Return the (x, y) coordinate for the center point of the cell that contains the specified text.  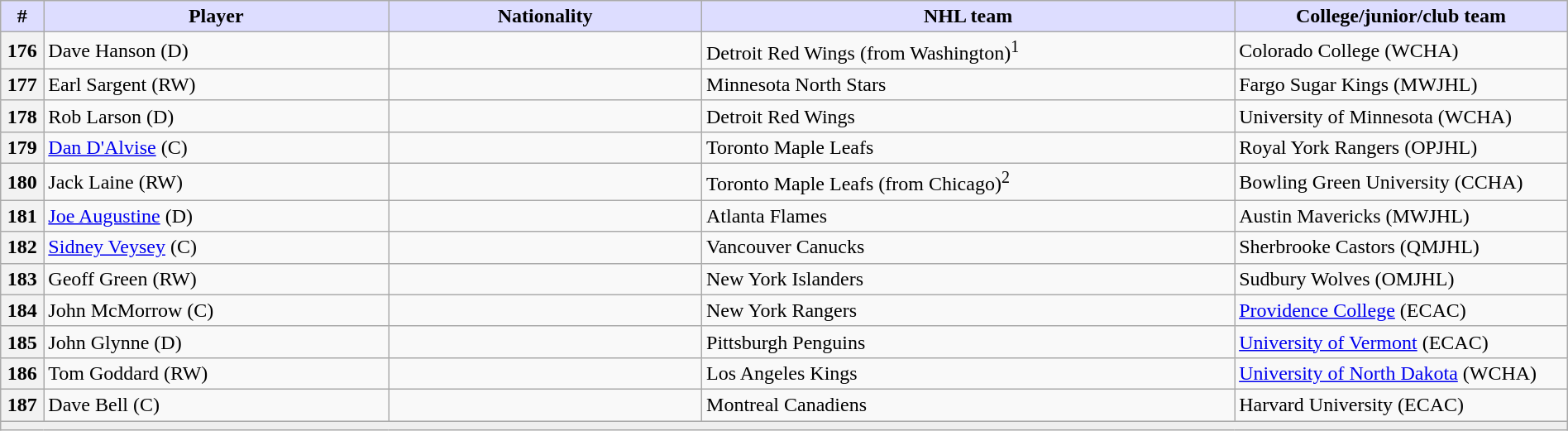
Detroit Red Wings (968, 116)
Tom Goddard (RW) (217, 373)
# (22, 17)
Atlanta Flames (968, 216)
Minnesota North Stars (968, 84)
184 (22, 310)
College/junior/club team (1401, 17)
Austin Mavericks (MWJHL) (1401, 216)
Dave Bell (C) (217, 405)
179 (22, 147)
John Glynne (D) (217, 342)
Player (217, 17)
Providence College (ECAC) (1401, 310)
Sidney Veysey (C) (217, 247)
187 (22, 405)
Los Angeles Kings (968, 373)
NHL team (968, 17)
Royal York Rangers (OPJHL) (1401, 147)
178 (22, 116)
Rob Larson (D) (217, 116)
186 (22, 373)
Sudbury Wolves (OMJHL) (1401, 279)
Dave Hanson (D) (217, 51)
Montreal Canadiens (968, 405)
Toronto Maple Leafs (968, 147)
University of Minnesota (WCHA) (1401, 116)
Pittsburgh Penguins (968, 342)
177 (22, 84)
University of North Dakota (WCHA) (1401, 373)
Dan D'Alvise (C) (217, 147)
Bowling Green University (CCHA) (1401, 182)
Sherbrooke Castors (QMJHL) (1401, 247)
New York Rangers (968, 310)
176 (22, 51)
182 (22, 247)
Fargo Sugar Kings (MWJHL) (1401, 84)
John McMorrow (C) (217, 310)
185 (22, 342)
Joe Augustine (D) (217, 216)
University of Vermont (ECAC) (1401, 342)
Colorado College (WCHA) (1401, 51)
Vancouver Canucks (968, 247)
183 (22, 279)
Geoff Green (RW) (217, 279)
Detroit Red Wings (from Washington)1 (968, 51)
180 (22, 182)
Jack Laine (RW) (217, 182)
Harvard University (ECAC) (1401, 405)
Nationality (546, 17)
New York Islanders (968, 279)
Toronto Maple Leafs (from Chicago)2 (968, 182)
Earl Sargent (RW) (217, 84)
181 (22, 216)
